Locate the cell with the specified text and output its [X, Y] center coordinate. 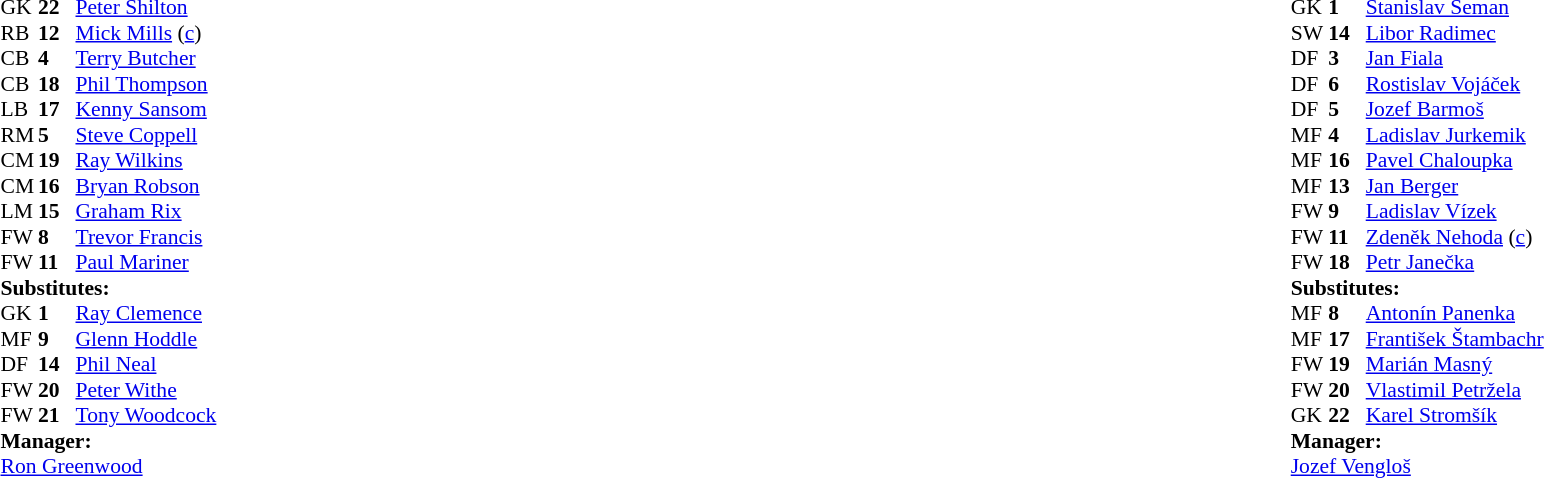
6 [1347, 84]
Tony Woodcock [146, 415]
Jan Berger [1455, 186]
SW [1310, 33]
Vlastimil Petržela [1455, 390]
15 [57, 211]
Jozef Barmoš [1455, 109]
Bryan Robson [146, 186]
Paul Mariner [146, 263]
Ray Wilkins [146, 161]
Rostislav Vojáček [1455, 84]
František Štambachr [1455, 339]
Ladislav Jurkemik [1455, 135]
Trevor Francis [146, 237]
LM [19, 211]
Jan Fiala [1455, 59]
21 [57, 415]
Marián Masný [1455, 365]
Karel Stromšík [1455, 415]
RM [19, 135]
Graham Rix [146, 211]
LB [19, 109]
Petr Janečka [1455, 263]
12 [57, 33]
Terry Butcher [146, 59]
Glenn Hoddle [146, 339]
Antonín Panenka [1455, 313]
Ray Clemence [146, 313]
Libor Radimec [1455, 33]
Ladislav Vízek [1455, 211]
22 [1347, 415]
Kenny Sansom [146, 109]
Peter Withe [146, 390]
Phil Neal [146, 365]
RB [19, 33]
Phil Thompson [146, 84]
Steve Coppell [146, 135]
Mick Mills (c) [146, 33]
3 [1347, 59]
Zdeněk Nehoda (c) [1455, 237]
Pavel Chaloupka [1455, 161]
1 [57, 313]
13 [1347, 186]
